Locate the cell with the specified text and output its (X, Y) center coordinate. 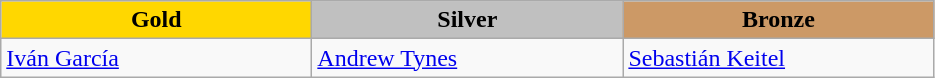
Sebastián Keitel (778, 58)
Iván García (156, 58)
Silver (468, 20)
Gold (156, 20)
Bronze (778, 20)
Andrew Tynes (468, 58)
